Search for the cell housing the specified text and yield its (X, Y) center coordinate. 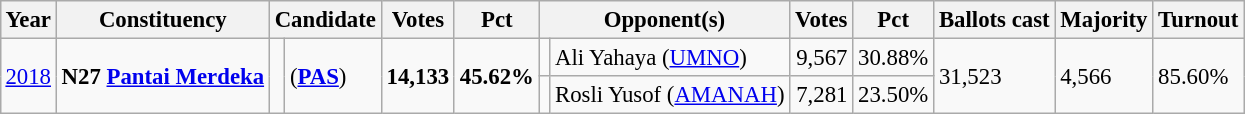
Constituency (162, 20)
Ballots cast (994, 20)
Opponent(s) (664, 20)
9,567 (822, 57)
45.62% (496, 76)
30.88% (894, 57)
31,523 (994, 76)
Rosli Yusof (AMANAH) (670, 95)
Turnout (1198, 20)
2018 (28, 76)
4,566 (1104, 76)
(PAS) (334, 76)
Ali Yahaya (UMNO) (670, 57)
Year (28, 20)
23.50% (894, 95)
14,133 (418, 76)
85.60% (1198, 76)
Majority (1104, 20)
N27 Pantai Merdeka (162, 76)
7,281 (822, 95)
Candidate (325, 20)
